Return the (x, y) coordinate for the center point of the cell that contains the specified text.  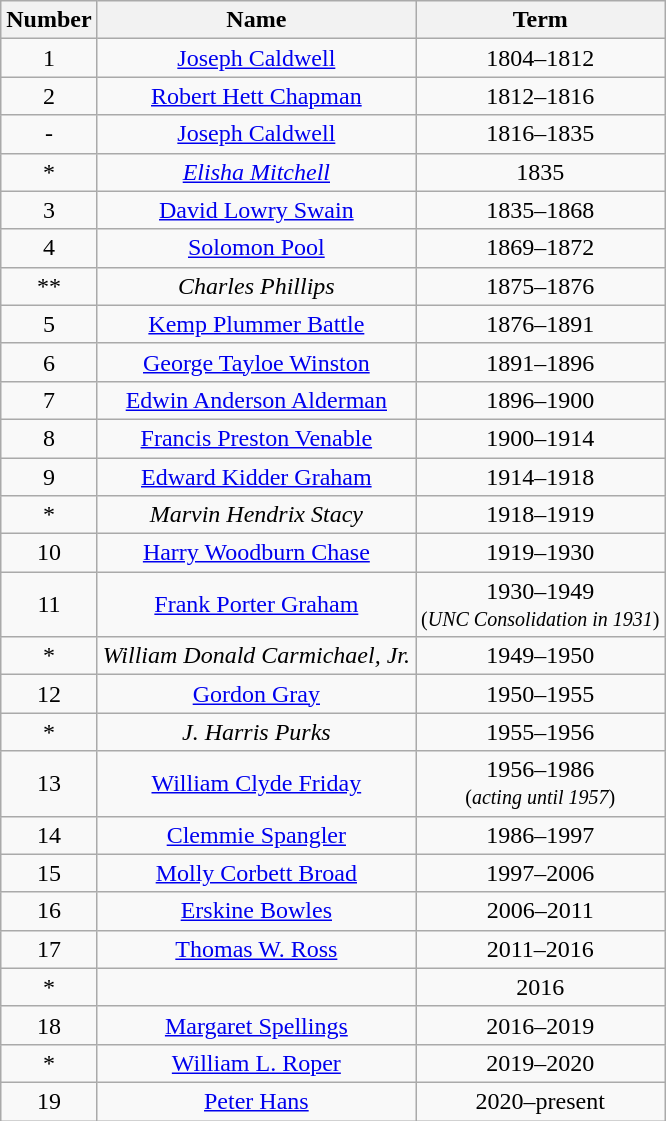
1891–1896 (540, 362)
David Lowry Swain (256, 210)
Charles Phillips (256, 286)
Francis Preston Venable (256, 438)
2 (49, 96)
6 (49, 362)
1896–1900 (540, 400)
George Tayloe Winston (256, 362)
Number (49, 20)
1930–1949(UNC Consolidation in 1931) (540, 604)
2019–2020 (540, 1063)
1816–1835 (540, 134)
5 (49, 324)
1955–1956 (540, 732)
Frank Porter Graham (256, 604)
J. Harris Purks (256, 732)
3 (49, 210)
8 (49, 438)
Term (540, 20)
17 (49, 949)
William L. Roper (256, 1063)
1835–1868 (540, 210)
18 (49, 1025)
4 (49, 248)
15 (49, 873)
10 (49, 553)
Gordon Gray (256, 694)
William Clyde Friday (256, 784)
1997–2006 (540, 873)
Margaret Spellings (256, 1025)
1918–1919 (540, 515)
Elisha Mitchell (256, 172)
1950–1955 (540, 694)
- (49, 134)
16 (49, 911)
Kemp Plummer Battle (256, 324)
1956–1986(acting until 1957) (540, 784)
2020–present (540, 1101)
Solomon Pool (256, 248)
1900–1914 (540, 438)
2011–2016 (540, 949)
19 (49, 1101)
Clemmie Spangler (256, 835)
2016–2019 (540, 1025)
1949–1950 (540, 656)
William Donald Carmichael, Jr. (256, 656)
2006–2011 (540, 911)
Robert Hett Chapman (256, 96)
12 (49, 694)
1835 (540, 172)
Thomas W. Ross (256, 949)
Edwin Anderson Alderman (256, 400)
Marvin Hendrix Stacy (256, 515)
1812–1816 (540, 96)
Peter Hans (256, 1101)
1914–1918 (540, 477)
14 (49, 835)
1876–1891 (540, 324)
1986–1997 (540, 835)
1919–1930 (540, 553)
1875–1876 (540, 286)
7 (49, 400)
2016 (540, 987)
1804–1812 (540, 58)
Edward Kidder Graham (256, 477)
Name (256, 20)
11 (49, 604)
Molly Corbett Broad (256, 873)
13 (49, 784)
1 (49, 58)
1869–1872 (540, 248)
Harry Woodburn Chase (256, 553)
** (49, 286)
Erskine Bowles (256, 911)
9 (49, 477)
